Extract the [X, Y] coordinate from the center of the cell holding the provided text.  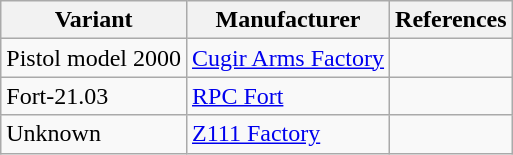
Unknown [94, 134]
References [452, 20]
Manufacturer [288, 20]
Pistol model 2000 [94, 58]
Variant [94, 20]
Cugir Arms Factory [288, 58]
Fort-21.03 [94, 96]
RPC Fort [288, 96]
Z111 Factory [288, 134]
